Identify which cell holds the provided text, then report its (X, Y) central coordinate. 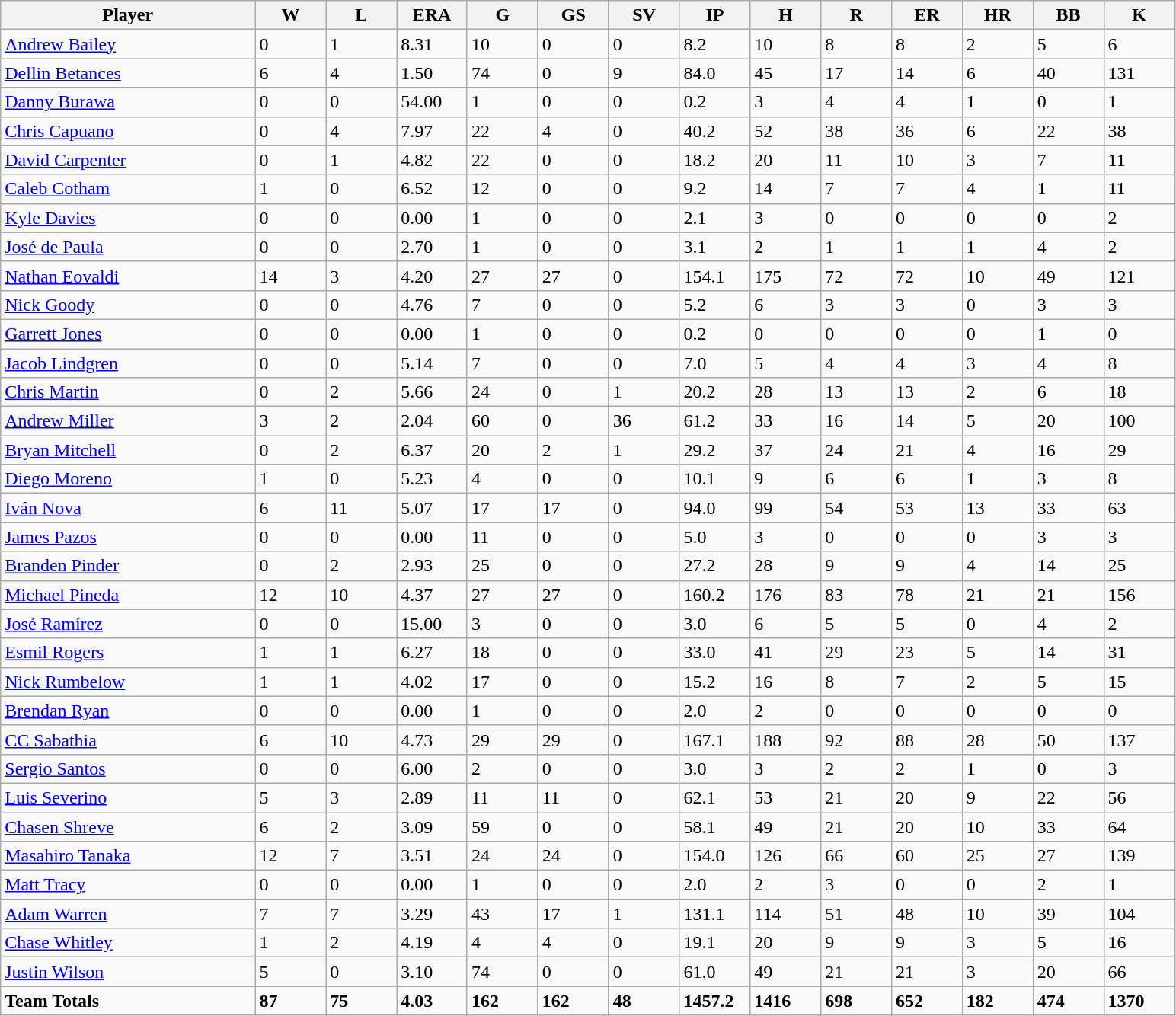
Michael Pineda (128, 595)
31 (1139, 653)
Team Totals (128, 1001)
61.2 (714, 421)
652 (926, 1001)
4.02 (433, 682)
6.00 (433, 768)
James Pazos (128, 537)
Justin Wilson (128, 972)
José Ramírez (128, 624)
Iván Nova (128, 508)
54 (856, 508)
6.37 (433, 450)
Sergio Santos (128, 768)
58.1 (714, 826)
Chris Capuano (128, 131)
63 (1139, 508)
15.00 (433, 624)
Chris Martin (128, 392)
2.93 (433, 566)
5.2 (714, 305)
10.1 (714, 479)
4.37 (433, 595)
114 (786, 914)
José de Paula (128, 247)
Danny Burawa (128, 102)
5.0 (714, 537)
Jacob Lindgren (128, 363)
99 (786, 508)
94.0 (714, 508)
BB (1068, 15)
Caleb Cotham (128, 189)
IP (714, 15)
3.09 (433, 826)
5.66 (433, 392)
8.31 (433, 44)
4.76 (433, 305)
Chasen Shreve (128, 826)
154.1 (714, 276)
45 (786, 73)
R (856, 15)
K (1139, 15)
L (361, 15)
1457.2 (714, 1001)
52 (786, 131)
4.19 (433, 943)
4.73 (433, 740)
2.89 (433, 797)
2.1 (714, 218)
H (786, 15)
W (291, 15)
Masahiro Tanaka (128, 856)
18.2 (714, 160)
104 (1139, 914)
156 (1139, 595)
20.2 (714, 392)
Nick Rumbelow (128, 682)
Brendan Ryan (128, 711)
54.00 (433, 102)
3.10 (433, 972)
167.1 (714, 740)
37 (786, 450)
Adam Warren (128, 914)
1.50 (433, 73)
40.2 (714, 131)
Matt Tracy (128, 885)
126 (786, 856)
1416 (786, 1001)
50 (1068, 740)
92 (856, 740)
41 (786, 653)
176 (786, 595)
6.52 (433, 189)
SV (644, 15)
19.1 (714, 943)
61.0 (714, 972)
ER (926, 15)
64 (1139, 826)
100 (1139, 421)
HR (998, 15)
4.82 (433, 160)
33.0 (714, 653)
Chase Whitley (128, 943)
27.2 (714, 566)
Esmil Rogers (128, 653)
131.1 (714, 914)
7.0 (714, 363)
Branden Pinder (128, 566)
23 (926, 653)
5.07 (433, 508)
160.2 (714, 595)
Nick Goody (128, 305)
6.27 (433, 653)
Luis Severino (128, 797)
Dellin Betances (128, 73)
75 (361, 1001)
15.2 (714, 682)
56 (1139, 797)
ERA (433, 15)
Andrew Bailey (128, 44)
84.0 (714, 73)
474 (1068, 1001)
51 (856, 914)
2.04 (433, 421)
Diego Moreno (128, 479)
188 (786, 740)
182 (998, 1001)
131 (1139, 73)
3.29 (433, 914)
9.2 (714, 189)
139 (1139, 856)
15 (1139, 682)
Andrew Miller (128, 421)
62.1 (714, 797)
GS (573, 15)
137 (1139, 740)
121 (1139, 276)
2.70 (433, 247)
78 (926, 595)
40 (1068, 73)
4.20 (433, 276)
5.14 (433, 363)
CC Sabathia (128, 740)
175 (786, 276)
Garrett Jones (128, 334)
7.97 (433, 131)
87 (291, 1001)
1370 (1139, 1001)
39 (1068, 914)
3.1 (714, 247)
29.2 (714, 450)
4.03 (433, 1001)
43 (503, 914)
8.2 (714, 44)
Nathan Eovaldi (128, 276)
Bryan Mitchell (128, 450)
3.51 (433, 856)
88 (926, 740)
Player (128, 15)
698 (856, 1001)
Kyle Davies (128, 218)
5.23 (433, 479)
154.0 (714, 856)
83 (856, 595)
David Carpenter (128, 160)
59 (503, 826)
G (503, 15)
